Extract the (X, Y) coordinate from the center of the cell holding the provided text.  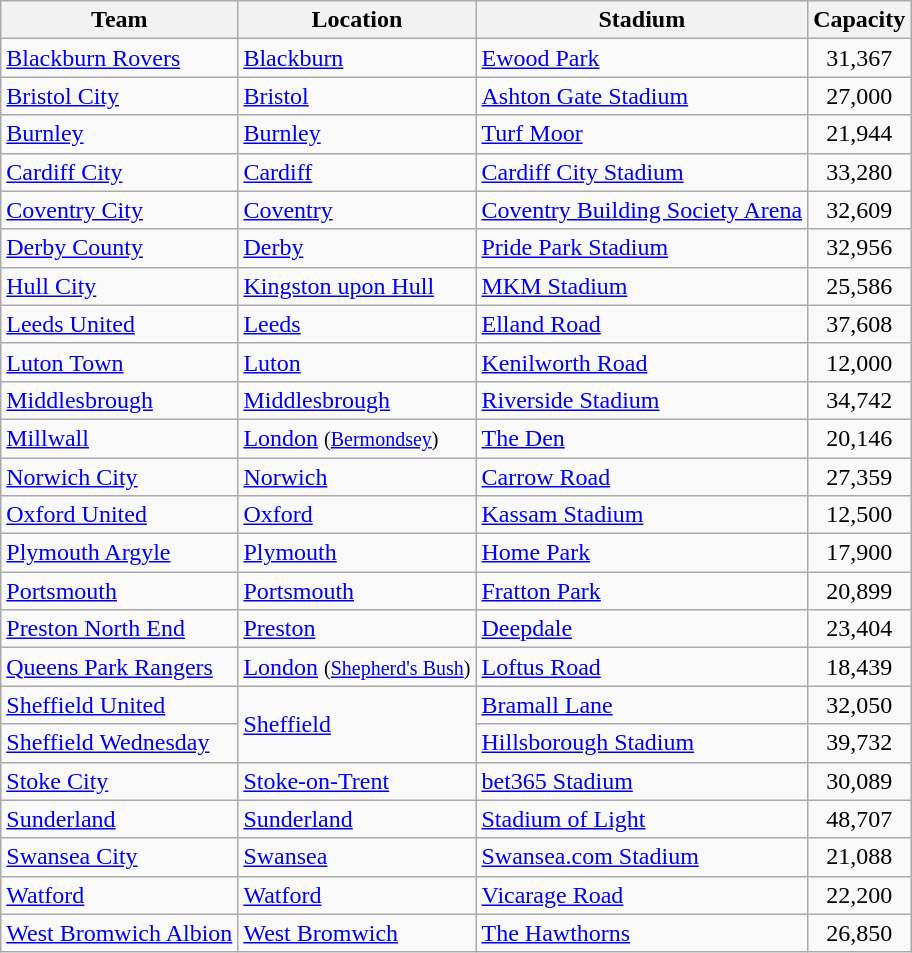
Preston (357, 629)
Norwich (357, 477)
bet365 Stadium (642, 781)
Hull City (120, 286)
Kassam Stadium (642, 515)
Coventry (357, 210)
Stadium of Light (642, 819)
25,586 (860, 286)
20,899 (860, 591)
Coventry City (120, 210)
27,000 (860, 96)
Queens Park Rangers (120, 667)
34,742 (860, 400)
Ashton Gate Stadium (642, 96)
Loftus Road (642, 667)
Swansea.com Stadium (642, 857)
Coventry Building Society Arena (642, 210)
Cardiff City (120, 172)
Location (357, 20)
12,500 (860, 515)
21,944 (860, 134)
London (Shepherd's Bush) (357, 667)
Bristol City (120, 96)
Millwall (120, 438)
The Den (642, 438)
32,956 (860, 248)
Pride Park Stadium (642, 248)
Bristol (357, 96)
The Hawthorns (642, 933)
Leeds United (120, 324)
33,280 (860, 172)
Elland Road (642, 324)
18,439 (860, 667)
Blackburn (357, 58)
Capacity (860, 20)
Leeds (357, 324)
Oxford (357, 515)
Preston North End (120, 629)
Deepdale (642, 629)
Luton Town (120, 362)
31,367 (860, 58)
Hillsborough Stadium (642, 743)
30,089 (860, 781)
37,608 (860, 324)
Ewood Park (642, 58)
Derby County (120, 248)
Fratton Park (642, 591)
32,609 (860, 210)
MKM Stadium (642, 286)
Norwich City (120, 477)
Cardiff City Stadium (642, 172)
27,359 (860, 477)
21,088 (860, 857)
Plymouth Argyle (120, 553)
Sheffield Wednesday (120, 743)
Swansea (357, 857)
Oxford United (120, 515)
Plymouth (357, 553)
Kenilworth Road (642, 362)
Vicarage Road (642, 895)
Bramall Lane (642, 705)
Stoke-on-Trent (357, 781)
48,707 (860, 819)
20,146 (860, 438)
Home Park (642, 553)
17,900 (860, 553)
Derby (357, 248)
22,200 (860, 895)
Team (120, 20)
Sheffield (357, 724)
39,732 (860, 743)
Blackburn Rovers (120, 58)
23,404 (860, 629)
Swansea City (120, 857)
Kingston upon Hull (357, 286)
London (Bermondsey) (357, 438)
Stadium (642, 20)
West Bromwich (357, 933)
Carrow Road (642, 477)
Stoke City (120, 781)
West Bromwich Albion (120, 933)
Luton (357, 362)
Sheffield United (120, 705)
Turf Moor (642, 134)
Cardiff (357, 172)
26,850 (860, 933)
Riverside Stadium (642, 400)
32,050 (860, 705)
12,000 (860, 362)
